Detect which cell encompasses the target text, then output its [X, Y] center coordinate. 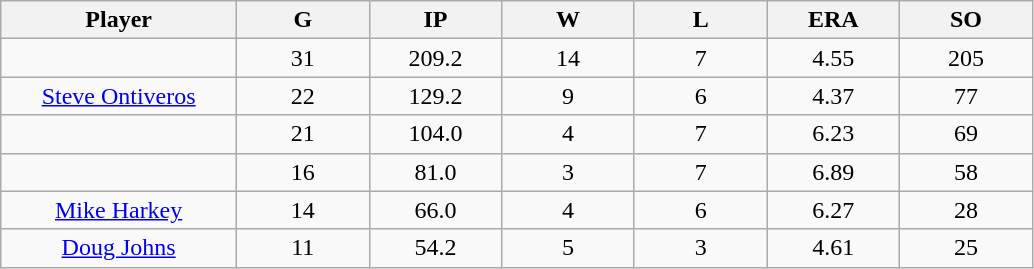
58 [966, 172]
66.0 [436, 210]
5 [568, 248]
209.2 [436, 58]
69 [966, 134]
21 [304, 134]
54.2 [436, 248]
6.27 [834, 210]
Doug Johns [119, 248]
6.23 [834, 134]
25 [966, 248]
G [304, 20]
205 [966, 58]
L [700, 20]
SO [966, 20]
31 [304, 58]
16 [304, 172]
ERA [834, 20]
Mike Harkey [119, 210]
28 [966, 210]
4.37 [834, 96]
Steve Ontiveros [119, 96]
11 [304, 248]
104.0 [436, 134]
6.89 [834, 172]
IP [436, 20]
129.2 [436, 96]
77 [966, 96]
4.55 [834, 58]
Player [119, 20]
4.61 [834, 248]
9 [568, 96]
W [568, 20]
22 [304, 96]
81.0 [436, 172]
